Provide the (X, Y) coordinate of the cell's center where the given text is located.  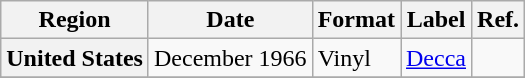
Decca (436, 58)
Ref. (498, 20)
Vinyl (356, 58)
United States (75, 58)
December 1966 (230, 58)
Format (356, 20)
Date (230, 20)
Region (75, 20)
Label (436, 20)
